Output the [x, y] coordinate of the center of the cell containing the given text.  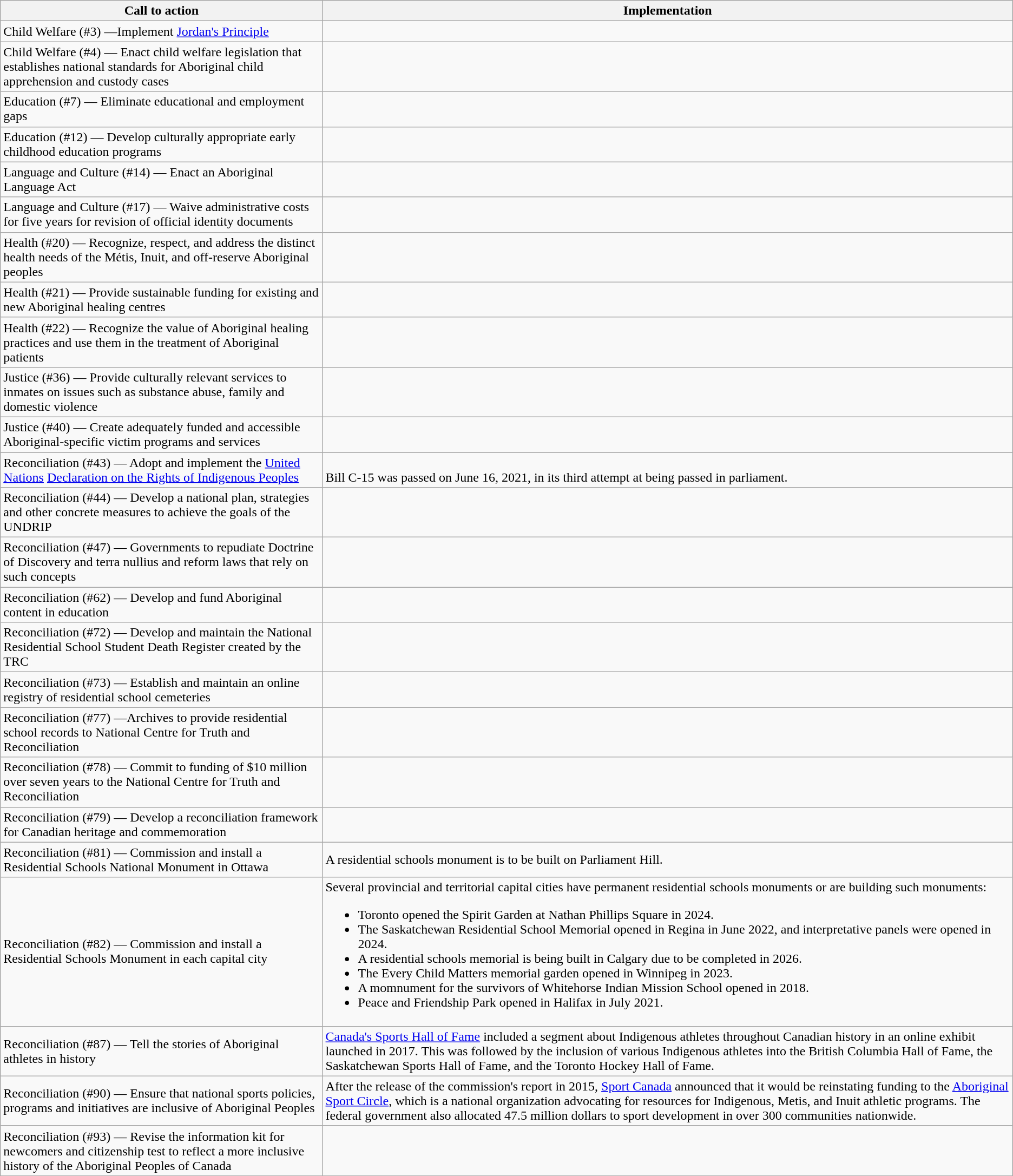
Education (#7) — Eliminate educational and employment gaps [161, 109]
Reconciliation (#47) — Governments to repudiate Doctrine of Discovery and terra nullius and reform laws that rely on such concepts [161, 562]
Reconciliation (#87) — Tell the stories of Aboriginal athletes in history [161, 1051]
Reconciliation (#90) — Ensure that national sports policies, programs and initiatives are inclusive of Aboriginal Peoples [161, 1101]
Reconciliation (#78) — Commit to funding of $10 million over seven years to the National Centre for Truth and Reconciliation [161, 782]
Health (#20) — Recognize, respect, and address the distinct health needs of the Métis, Inuit, and off-reserve Aboriginal peoples [161, 257]
Child Welfare (#3) —Implement Jordan's Principle [161, 31]
Reconciliation (#62) — Develop and fund Aboriginal content in education [161, 605]
Implementation [668, 11]
Bill C-15 was passed on June 16, 2021, in its third attempt at being passed in parliament. [668, 470]
Call to action [161, 11]
Language and Culture (#14) — Enact an Aboriginal Language Act [161, 180]
Reconciliation (#79) — Develop a reconciliation framework for Canadian heritage and commemoration [161, 825]
Health (#22) — Recognize the value of Aboriginal healing practices and use them in the treatment of Aboriginal patients [161, 342]
Reconciliation (#43) — Adopt and implement the United Nations Declaration on the Rights of Indigenous Peoples [161, 470]
Reconciliation (#44) — Develop a national plan, strategies and other concrete measures to achieve the goals of the UNDRIP [161, 513]
Education (#12) — Develop culturally appropriate early childhood education programs [161, 144]
Child Welfare (#4) — Enact child welfare legislation that establishes national standards for Aboriginal child apprehension and custody cases [161, 67]
Reconciliation (#77) —Archives to provide residential school records to National Centre for Truth and Reconciliation [161, 732]
Justice (#40) — Create adequately funded and accessible Aboriginal-specific victim programs and services [161, 434]
Reconciliation (#82) — Commission and install a Residential Schools Monument in each capital city [161, 951]
Reconciliation (#81) — Commission and install a Residential Schools National Monument in Ottawa [161, 859]
A residential schools monument is to be built on Parliament Hill. [668, 859]
Health (#21) — Provide sustainable funding for existing and new Aboriginal healing centres [161, 300]
Reconciliation (#73) — Establish and maintain an online registry of residential school cemeteries [161, 689]
Reconciliation (#72) — Develop and maintain the National Residential School Student Death Register created by the TRC [161, 647]
Language and Culture (#17) — Waive administrative costs for five years for revision of official identity documents [161, 214]
Justice (#36) — Provide culturally relevant services to inmates on issues such as substance abuse, family and domestic violence [161, 392]
